Return [X, Y] of the center of cell containing provided text 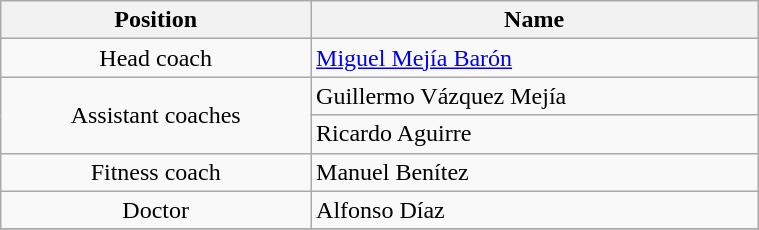
Manuel Benítez [534, 172]
Miguel Mejía Barón [534, 58]
Assistant coaches [156, 115]
Head coach [156, 58]
Fitness coach [156, 172]
Ricardo Aguirre [534, 134]
Position [156, 20]
Name [534, 20]
Alfonso Díaz [534, 210]
Guillermo Vázquez Mejía [534, 96]
Doctor [156, 210]
